Provide the (X, Y) coordinate of the cell's center where the given text is located.  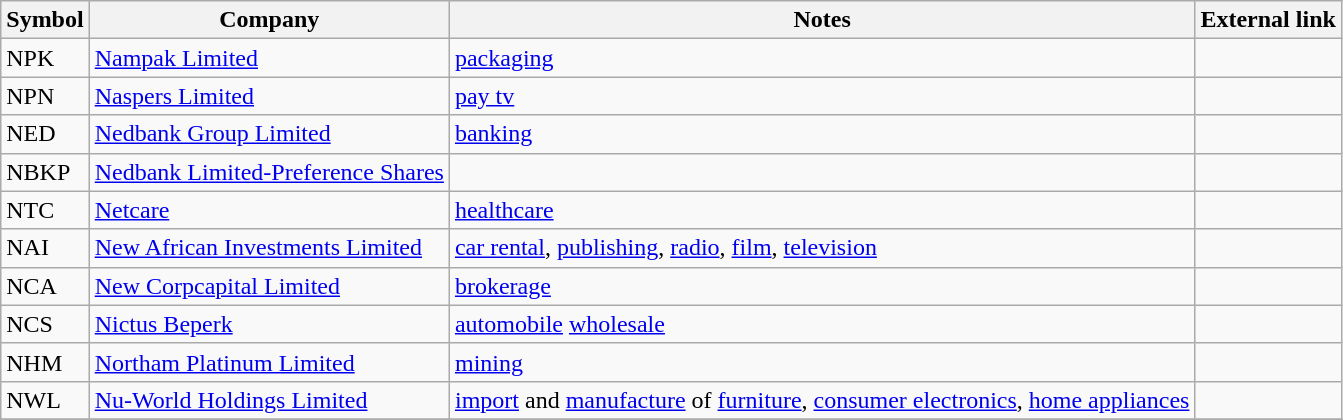
Company (269, 20)
import and manufacture of furniture, consumer electronics, home appliances (822, 400)
healthcare (822, 210)
pay tv (822, 96)
mining (822, 362)
NCS (45, 324)
car rental, publishing, radio, film, television (822, 248)
banking (822, 134)
External link (1268, 20)
NCA (45, 286)
Nu-World Holdings Limited (269, 400)
Naspers Limited (269, 96)
NBKP (45, 172)
Notes (822, 20)
NPK (45, 58)
Nedbank Group Limited (269, 134)
packaging (822, 58)
automobile wholesale (822, 324)
NWL (45, 400)
Symbol (45, 20)
NAI (45, 248)
Nampak Limited (269, 58)
New Corpcapital Limited (269, 286)
NED (45, 134)
NPN (45, 96)
brokerage (822, 286)
New African Investments Limited (269, 248)
Nedbank Limited-Preference Shares (269, 172)
NTC (45, 210)
Nictus Beperk (269, 324)
Northam Platinum Limited (269, 362)
NHM (45, 362)
Netcare (269, 210)
